Find where the given text appears and provide that cell's center as (X, Y) coordinate. 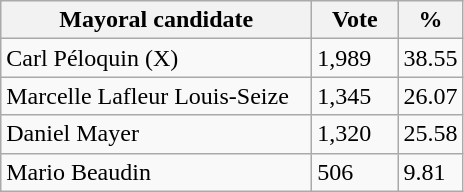
% (430, 20)
25.58 (430, 134)
9.81 (430, 172)
1,345 (355, 96)
506 (355, 172)
Mayoral candidate (156, 20)
Marcelle Lafleur Louis-Seize (156, 96)
Carl Péloquin (X) (156, 58)
1,320 (355, 134)
Mario Beaudin (156, 172)
38.55 (430, 58)
1,989 (355, 58)
26.07 (430, 96)
Vote (355, 20)
Daniel Mayer (156, 134)
